Provide the [X, Y] coordinate of the cell's center where the given text is located.  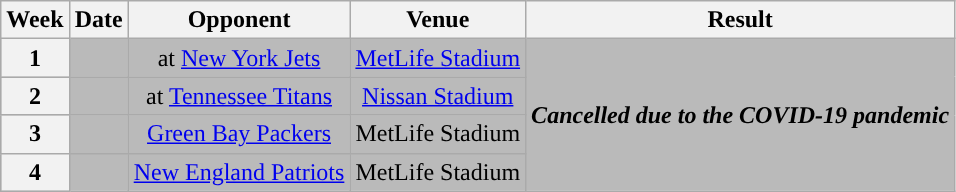
3 [35, 134]
at New York Jets [239, 58]
Date [98, 20]
Result [740, 20]
1 [35, 58]
Green Bay Packers [239, 134]
Week [35, 20]
Opponent [239, 20]
Venue [438, 20]
Cancelled due to the COVID-19 pandemic [740, 115]
New England Patriots [239, 172]
2 [35, 96]
at Tennessee Titans [239, 96]
Nissan Stadium [438, 96]
4 [35, 172]
